Find where the given text appears and provide that cell's center as (x, y) coordinate. 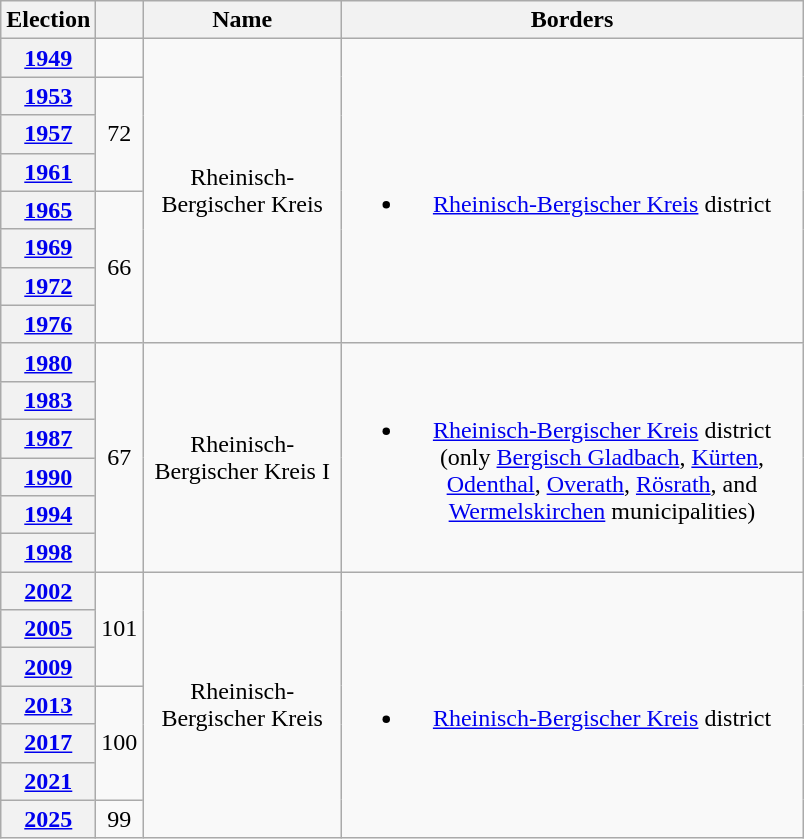
1976 (48, 324)
2005 (48, 629)
2013 (48, 705)
2002 (48, 591)
101 (120, 629)
72 (120, 134)
100 (120, 743)
1980 (48, 362)
Name (242, 20)
1983 (48, 400)
2021 (48, 781)
Election (48, 20)
1953 (48, 96)
Rheinisch-Bergischer Kreis district (only Bergisch Gladbach, Kürten, Odenthal, Overath, Rösrath, and Wermelskirchen municipalities) (572, 457)
1961 (48, 172)
Rheinisch-Bergischer Kreis I (242, 457)
1949 (48, 58)
66 (120, 267)
1957 (48, 134)
1972 (48, 286)
2025 (48, 819)
2017 (48, 743)
1990 (48, 477)
1987 (48, 438)
1994 (48, 515)
1965 (48, 210)
Borders (572, 20)
1998 (48, 553)
1969 (48, 248)
67 (120, 457)
2009 (48, 667)
99 (120, 819)
